Provide the [x, y] coordinate of the cell's center where the given text is located.  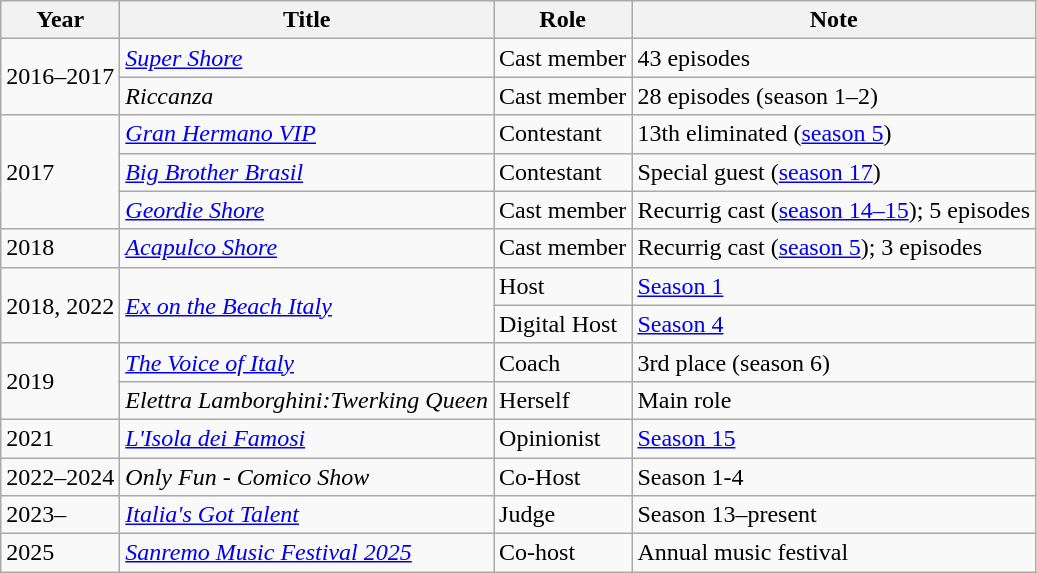
Main role [834, 400]
Year [60, 20]
43 episodes [834, 58]
Coach [563, 362]
Host [563, 286]
Riccanza [307, 96]
Season 4 [834, 324]
2017 [60, 172]
2022–2024 [60, 477]
Role [563, 20]
The Voice of Italy [307, 362]
Ex on the Beach Italy [307, 305]
2019 [60, 381]
Recurrig cast (season 5); 3 episodes [834, 248]
Note [834, 20]
Super Shore [307, 58]
Judge [563, 515]
Title [307, 20]
28 episodes (season 1–2) [834, 96]
Co-Host [563, 477]
3rd place (season 6) [834, 362]
2018 [60, 248]
Special guest (season 17) [834, 172]
Season 1-4 [834, 477]
Digital Host [563, 324]
Season 13–present [834, 515]
L'Isola dei Famosi [307, 438]
Co-host [563, 553]
Herself [563, 400]
Big Brother Brasil [307, 172]
2023– [60, 515]
Acapulco Shore [307, 248]
Season 15 [834, 438]
Sanremo Music Festival 2025 [307, 553]
Recurrig cast (season 14–15); 5 episodes [834, 210]
Gran Hermano VIP [307, 134]
2021 [60, 438]
2016–2017 [60, 77]
Geordie Shore [307, 210]
Season 1 [834, 286]
Annual music festival [834, 553]
Italia's Got Talent [307, 515]
Only Fun - Comico Show [307, 477]
2018, 2022 [60, 305]
13th eliminated (season 5) [834, 134]
Opinionist [563, 438]
2025 [60, 553]
Elettra Lamborghini:Twerking Queen [307, 400]
